Locate the cell with the specified text and output its [x, y] center coordinate. 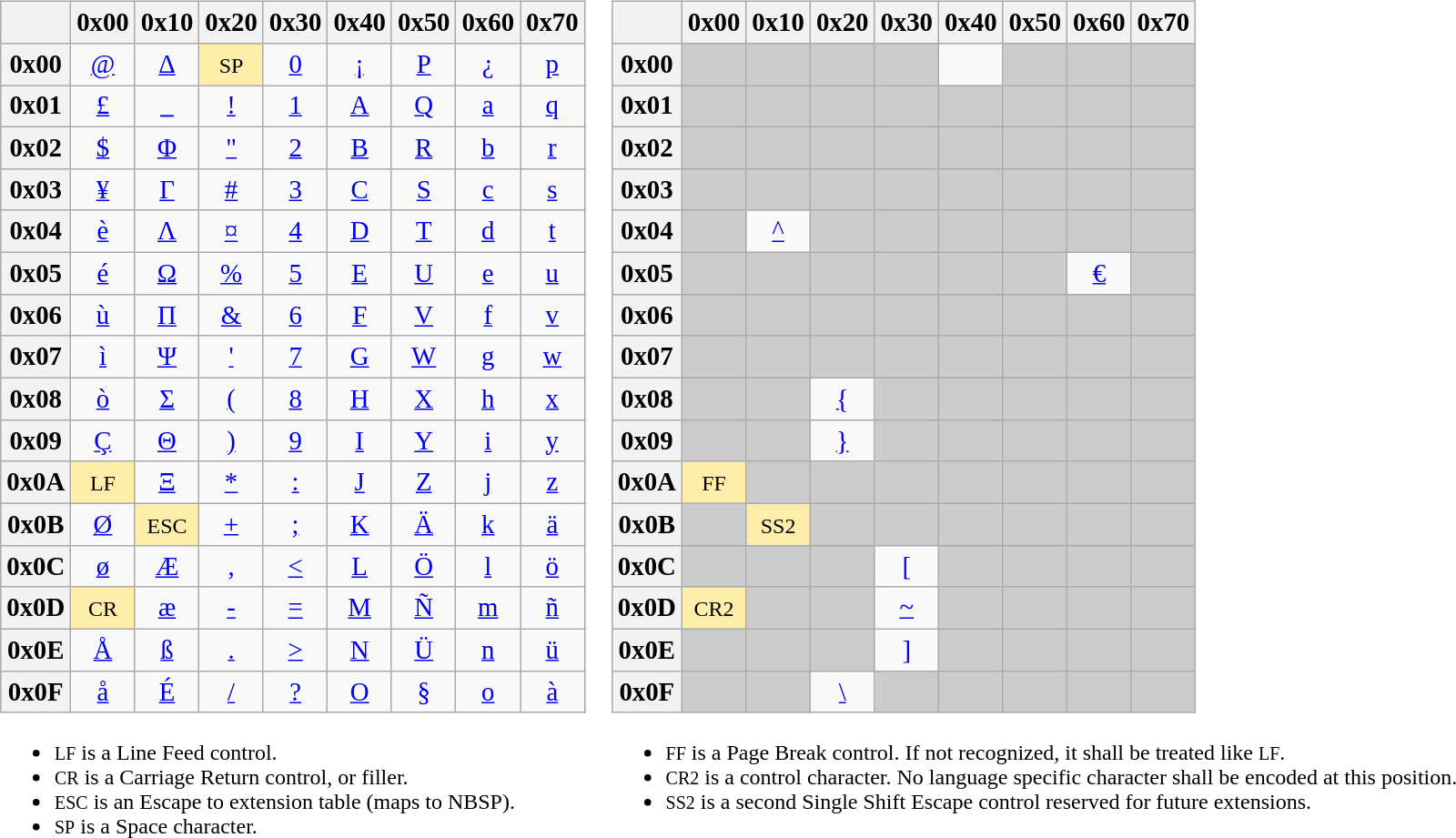
m [488, 608]
k [488, 524]
' [231, 357]
ì [104, 357]
CR2 [713, 608]
F [360, 315]
L [360, 566]
? [295, 692]
3 [295, 189]
T [424, 231]
SP [231, 65]
Σ [167, 399]
# [231, 189]
Γ [167, 189]
ESC [167, 524]
U [424, 273]
Ç [104, 440]
Θ [167, 440]
I [360, 440]
N [360, 650]
£ [104, 106]
§ [424, 692]
CR [104, 608]
q [553, 106]
Z [424, 482]
ü [553, 650]
ø [104, 566]
Λ [167, 231]
, [231, 566]
W [424, 357]
< [295, 566]
Π [167, 315]
. [231, 650]
FF [713, 482]
ä [553, 524]
O [360, 692]
e [488, 273]
( [231, 399]
É [167, 692]
c [488, 189]
ù [104, 315]
¥ [104, 189]
- [231, 608]
x [553, 399]
/ [231, 692]
Ñ [424, 608]
SS2 [779, 524]
B [360, 147]
S [424, 189]
b [488, 147]
H [360, 399]
[ [906, 566]
1 [295, 106]
l [488, 566]
E [360, 273]
J [360, 482]
h [488, 399]
Φ [167, 147]
j [488, 482]
d [488, 231]
r [553, 147]
Y [424, 440]
v [553, 315]
t [553, 231]
u [553, 273]
5 [295, 273]
] [906, 650]
0 [295, 65]
M [360, 608]
i [488, 440]
z [553, 482]
Ω [167, 273]
€ [1099, 273]
¡ [360, 65]
Ø [104, 524]
> [295, 650]
P [424, 65]
Ψ [167, 357]
s [553, 189]
Ä [424, 524]
" [231, 147]
p [553, 65]
è [104, 231]
Ξ [167, 482]
Å [104, 650]
Ö [424, 566]
$ [104, 147]
+ [231, 524]
= [295, 608]
9 [295, 440]
w [553, 357]
^ [779, 231]
y [553, 440]
! [231, 106]
C [360, 189]
à [553, 692]
a [488, 106]
V [424, 315]
¤ [231, 231]
Q [424, 106]
} [843, 440]
_ [167, 106]
\ [843, 692]
4 [295, 231]
f [488, 315]
* [231, 482]
g [488, 357]
6 [295, 315]
ß [167, 650]
ö [553, 566]
G [360, 357]
¿ [488, 65]
~ [906, 608]
% [231, 273]
Ü [424, 650]
Δ [167, 65]
é [104, 273]
; [295, 524]
) [231, 440]
{ [843, 399]
8 [295, 399]
2 [295, 147]
Æ [167, 566]
@ [104, 65]
æ [167, 608]
: [295, 482]
n [488, 650]
7 [295, 357]
LF [104, 482]
ñ [553, 608]
ò [104, 399]
D [360, 231]
å [104, 692]
A [360, 106]
X [424, 399]
& [231, 315]
K [360, 524]
o [488, 692]
R [424, 147]
